Search for the cell housing the specified text and yield its [X, Y] center coordinate. 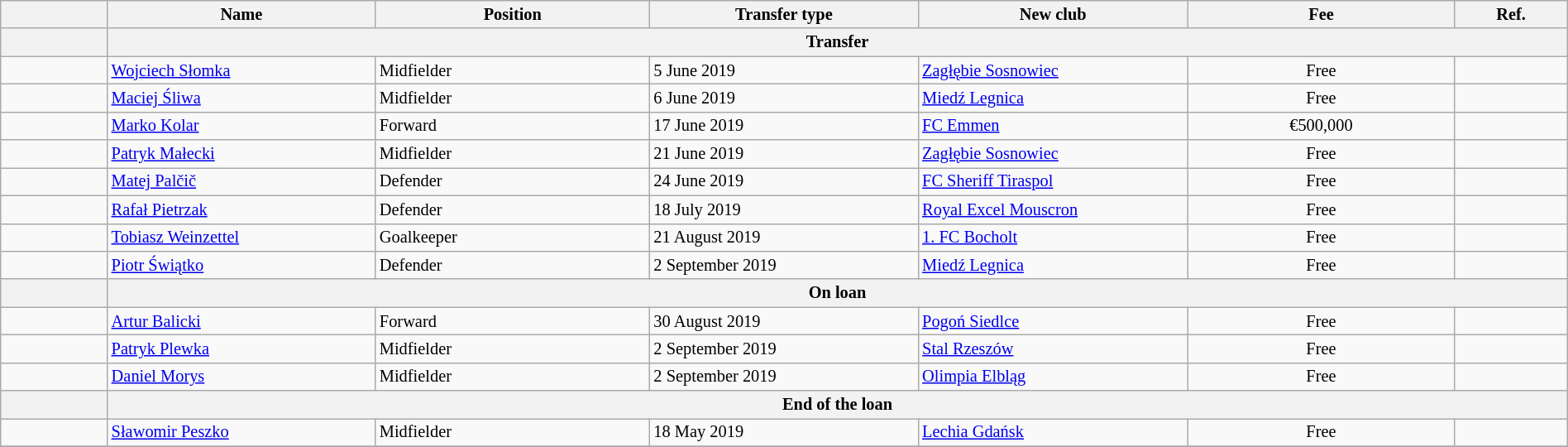
Piotr Świątko [241, 265]
Patryk Plewka [241, 348]
30 August 2019 [784, 321]
Transfer type [784, 14]
Daniel Morys [241, 377]
18 May 2019 [784, 432]
6 June 2019 [784, 98]
Stal Rzeszów [1053, 348]
New club [1053, 14]
Transfer [837, 42]
Ref. [1511, 14]
5 June 2019 [784, 70]
Fee [1322, 14]
Goalkeeper [513, 238]
17 June 2019 [784, 126]
Royal Excel Mouscron [1053, 209]
Pogoń Siedlce [1053, 321]
24 June 2019 [784, 181]
End of the loan [837, 405]
Rafał Pietrzak [241, 209]
Marko Kolar [241, 126]
Sławomir Peszko [241, 432]
21 August 2019 [784, 238]
Wojciech Słomka [241, 70]
€500,000 [1322, 126]
FC Sheriff Tiraspol [1053, 181]
21 June 2019 [784, 154]
18 July 2019 [784, 209]
Maciej Śliwa [241, 98]
FC Emmen [1053, 126]
Lechia Gdańsk [1053, 432]
Tobiasz Weinzettel [241, 238]
On loan [837, 293]
Matej Palčič [241, 181]
Position [513, 14]
Olimpia Elbląg [1053, 377]
Patryk Małecki [241, 154]
1. FC Bocholt [1053, 238]
Artur Balicki [241, 321]
Name [241, 14]
